Identify which cell holds the provided text, then report its [x, y] central coordinate. 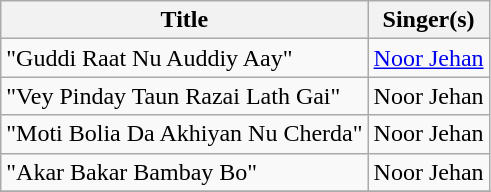
Title [184, 20]
"Guddi Raat Nu Auddiy Aay" [184, 58]
Singer(s) [428, 20]
"Moti Bolia Da Akhiyan Nu Cherda" [184, 134]
"Vey Pinday Taun Razai Lath Gai" [184, 96]
"Akar Bakar Bambay Bo" [184, 172]
